Pinpoint the cell where the given text exists, returning its [X, Y] midpoint coordinate. 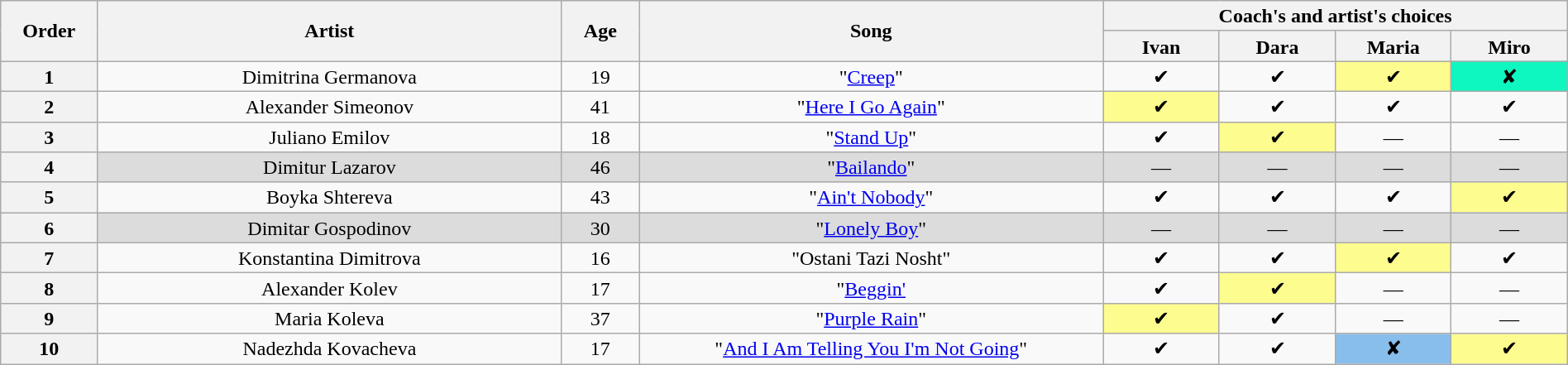
Boyka Shtereva [329, 197]
"Creep" [872, 76]
"Here I Go Again" [872, 106]
"Beggin' [872, 288]
46 [600, 167]
"And I Am Telling You I'm Not Going" [872, 349]
1 [50, 76]
"Ain't Nobody" [872, 197]
Song [872, 31]
37 [600, 318]
"Stand Up" [872, 137]
3 [50, 137]
"Lonely Boy" [872, 228]
6 [50, 228]
30 [600, 228]
Alexander Simeonov [329, 106]
Dimitur Lazarov [329, 167]
4 [50, 167]
8 [50, 288]
Artist [329, 31]
"Bailando" [872, 167]
Dara [1277, 46]
Dimitrina Germanova [329, 76]
Maria Koleva [329, 318]
Alexander Kolev [329, 288]
Age [600, 31]
Maria [1394, 46]
9 [50, 318]
Nadezhda Kovacheva [329, 349]
19 [600, 76]
Ivan [1161, 46]
2 [50, 106]
Coach's and artist's choices [1335, 17]
"Purple Rain" [872, 318]
16 [600, 258]
5 [50, 197]
41 [600, 106]
Juliano Emilov [329, 137]
10 [50, 349]
Order [50, 31]
18 [600, 137]
Konstantina Dimitrova [329, 258]
Dimitar Gospodinov [329, 228]
"Ostani Tazi Nosht" [872, 258]
Miro [1509, 46]
7 [50, 258]
43 [600, 197]
